Identify which cell holds the provided text, then report its (X, Y) central coordinate. 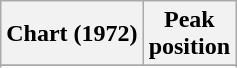
Peakposition (189, 34)
Chart (1972) (72, 34)
